For the text-containing cell, return its midpoint in [x, y] coordinate format. 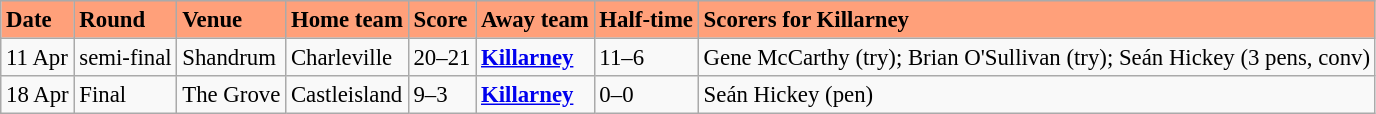
20–21 [442, 57]
Shandrum [232, 57]
Round [126, 19]
Scorers for Killarney [1036, 19]
Score [442, 19]
Date [38, 19]
11 Apr [38, 57]
Half-time [646, 19]
Castleisland [348, 94]
semi-final [126, 57]
Final [126, 94]
Venue [232, 19]
Charleville [348, 57]
Seán Hickey (pen) [1036, 94]
11–6 [646, 57]
0–0 [646, 94]
Home team [348, 19]
Gene McCarthy (try); Brian O'Sullivan (try); Seán Hickey (3 pens, conv) [1036, 57]
18 Apr [38, 94]
9–3 [442, 94]
The Grove [232, 94]
Away team [535, 19]
